Locate the cell with the specified text and output its (x, y) center coordinate. 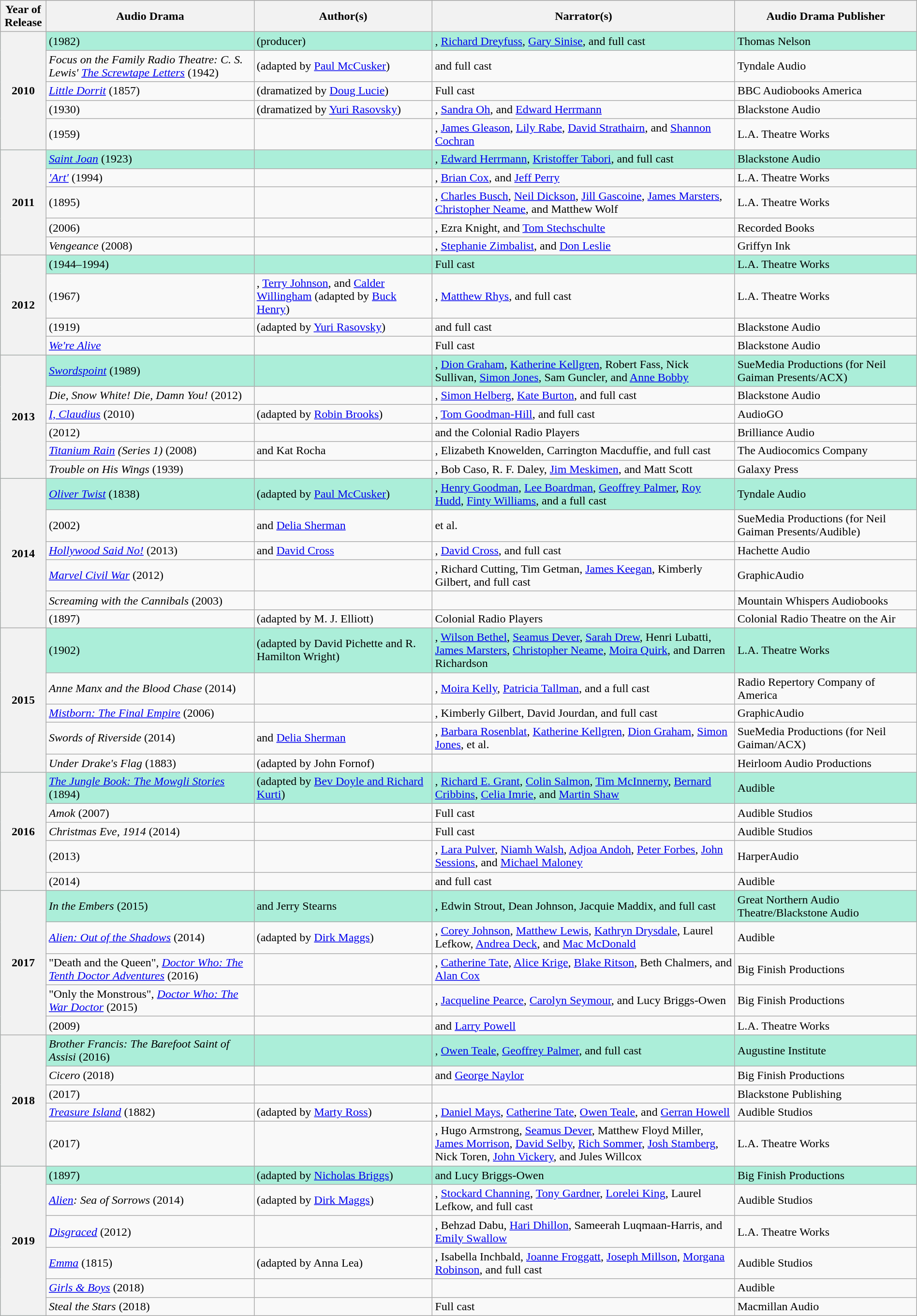
, Terry Johnson, and Calder Willingham (adapted by Buck Henry) (343, 296)
and David Cross (343, 550)
, Kimberly Gilbert, David Jourdan, and full cast (583, 713)
, Barbara Rosenblat, Katherine Kellgren, Dion Graham, Simon Jones, et al. (583, 738)
, Owen Teale, Geoffrey Palmer, and full cast (583, 1050)
(adapted by Anna Lea) (343, 1263)
, James Gleason, Lily Rabe, David Strathairn, and Shannon Cochran (583, 134)
Trouble on His Wings (1939) (150, 469)
(1930) (150, 109)
Saint Joan (1923) (150, 159)
, Henry Goodman, Lee Boardman, Geoffrey Palmer, Roy Hudd, Finty Williams, and a full cast (583, 494)
2010 (23, 91)
Augustine Institute (826, 1050)
, Isabella Inchbald, Joanne Froggatt, Joseph Millson, Morgana Robinson, and full cast (583, 1263)
Thomas Nelson (826, 41)
(adapted by Yuri Rasovsky) (343, 327)
In the Embers (2015) (150, 906)
, Richard Cutting, Tim Getman, James Keegan, Kimberly Gilbert, and full cast (583, 576)
Die, Snow White! Die, Damn You! (2012) (150, 396)
2013 (23, 417)
(2009) (150, 1025)
Mountain Whispers Audiobooks (826, 600)
BBC Audiobooks America (826, 91)
(1944–1994) (150, 264)
and Kat Rocha (343, 451)
Blackstone Publishing (826, 1094)
(1959) (150, 134)
AudioGO (826, 414)
, Matthew Rhys, and full cast (583, 296)
, Sandra Oh, and Edward Herrmann (583, 109)
Author(s) (343, 16)
Screaming with the Cannibals (2003) (150, 600)
Hollywood Said No! (2013) (150, 550)
Audio Drama (150, 16)
Mistborn: The Final Empire (2006) (150, 713)
, Simon Helberg, Kate Burton, and full cast (583, 396)
HarperAudio (826, 856)
Disgraced (2012) (150, 1231)
Christmas Eve, 1914 (2014) (150, 831)
2017 (23, 962)
, Jacqueline Pearce, Carolyn Seymour, and Lucy Briggs-Owen (583, 1000)
, Stephanie Zimbalist, and Don Leslie (583, 246)
(producer) (343, 41)
Under Drake's Flag (1883) (150, 763)
(1902) (150, 650)
Brother Francis: The Barefoot Saint of Assisi (2016) (150, 1050)
Heirloom Audio Productions (826, 763)
Emma (1815) (150, 1263)
Amok (2007) (150, 813)
(2006) (150, 227)
, Brian Cox, and Jeff Perry (583, 177)
(adapted by Bev Doyle and Richard Kurti) (343, 788)
, Stockard Channing, Tony Gardner, Lorelei King, Laurel Lefkow, and full cast (583, 1200)
(adapted by Robin Brooks) (343, 414)
Brilliance Audio (826, 432)
, Richard E. Grant, Colin Salmon, Tim McInnerny, Bernard Cribbins, Celia Imrie, and Martin Shaw (583, 788)
Griffyn Ink (826, 246)
Radio Repertory Company of America (826, 688)
, Behzad Dabu, Hari Dhillon, Sameerah Luqmaan-Harris, and Emily Swallow (583, 1231)
(dramatized by Yuri Rasovsky) (343, 109)
, Edwin Strout, Dean Johnson, Jacquie Maddix, and full cast (583, 906)
(1967) (150, 296)
, Bob Caso, R. F. Daley, Jim Meskimen, and Matt Scott (583, 469)
The Audiocomics Company (826, 451)
and George Naylor (583, 1075)
Colonial Radio Players (583, 619)
Swordspoint (1989) (150, 370)
and Lucy Briggs-Owen (583, 1175)
(1919) (150, 327)
SueMedia Productions (for Neil Gaiman Presents/ACX) (826, 370)
Marvel Civil War (2012) (150, 576)
, Tom Goodman-Hill, and full cast (583, 414)
(dramatized by Doug Lucie) (343, 91)
Alien: Out of the Shadows (2014) (150, 937)
2016 (23, 831)
and Larry Powell (583, 1025)
, Dion Graham, Katherine Kellgren, Robert Fass, Nick Sullivan, Simon Jones, Sam Guncler, and Anne Bobby (583, 370)
, Wilson Bethel, Seamus Dever, Sarah Drew, Henri Lubatti, James Marsters, Christopher Neame, Moira Quirk, and Darren Richardson (583, 650)
Little Dorrit (1857) (150, 91)
Year of Release (23, 16)
, Edward Herrmann, Kristoffer Tabori, and full cast (583, 159)
, Lara Pulver, Niamh Walsh, Adjoa Andoh, Peter Forbes, John Sessions, and Michael Maloney (583, 856)
(1982) (150, 41)
, Richard Dreyfuss, Gary Sinise, and full cast (583, 41)
Cicero (2018) (150, 1075)
et al. (583, 525)
Girls & Boys (2018) (150, 1288)
(2002) (150, 525)
(adapted by John Fornof) (343, 763)
Recorded Books (826, 227)
We're Alive (150, 346)
Alien: Sea of Sorrows (2014) (150, 1200)
2012 (23, 305)
, Corey Johnson, Matthew Lewis, Kathryn Drysdale, Laurel Lefkow, Andrea Deck, and Mac McDonald (583, 937)
Steal the Stars (2018) (150, 1306)
2018 (23, 1100)
(adapted by David Pichette and R. Hamilton Wright) (343, 650)
and Jerry Stearns (343, 906)
Treasure Island (1882) (150, 1112)
Oliver Twist (1838) (150, 494)
Great Northern Audio Theatre/Blackstone Audio (826, 906)
2014 (23, 553)
2019 (23, 1241)
Galaxy Press (826, 469)
"Only the Monstrous", Doctor Who: The War Doctor (2015) (150, 1000)
(2013) (150, 856)
Audio Drama Publisher (826, 16)
"Death and the Queen", Doctor Who: The Tenth Doctor Adventures (2016) (150, 969)
'Art' (1994) (150, 177)
Hachette Audio (826, 550)
Focus on the Family Radio Theatre: C. S. Lewis' The Screwtape Letters (1942) (150, 66)
SueMedia Productions (for Neil Gaiman Presents/Audible) (826, 525)
The Jungle Book: The Mowgli Stories (1894) (150, 788)
Swords of Riverside (2014) (150, 738)
Vengeance (2008) (150, 246)
(1895) (150, 202)
(2014) (150, 881)
SueMedia Productions (for Neil Gaiman/ACX) (826, 738)
2015 (23, 700)
, Moira Kelly, Patricia Tallman, and a full cast (583, 688)
, David Cross, and full cast (583, 550)
(adapted by M. J. Elliott) (343, 619)
Titanium Rain (Series 1) (2008) (150, 451)
, Catherine Tate, Alice Krige, Blake Ritson, Beth Chalmers, and Alan Cox (583, 969)
Narrator(s) (583, 16)
(adapted by Marty Ross) (343, 1112)
Anne Manx and the Blood Chase (2014) (150, 688)
, Charles Busch, Neil Dickson, Jill Gascoine, James Marsters, Christopher Neame, and Matthew Wolf (583, 202)
, Ezra Knight, and Tom Stechschulte (583, 227)
Macmillan Audio (826, 1306)
Colonial Radio Theatre on the Air (826, 619)
(adapted by Nicholas Briggs) (343, 1175)
, Daniel Mays, Catherine Tate, Owen Teale, and Gerran Howell (583, 1112)
I, Claudius (2010) (150, 414)
(2012) (150, 432)
2011 (23, 202)
, Elizabeth Knowelden, Carrington Macduffie, and full cast (583, 451)
and the Colonial Radio Players (583, 432)
